Identify which cell holds the provided text, then report its (x, y) central coordinate. 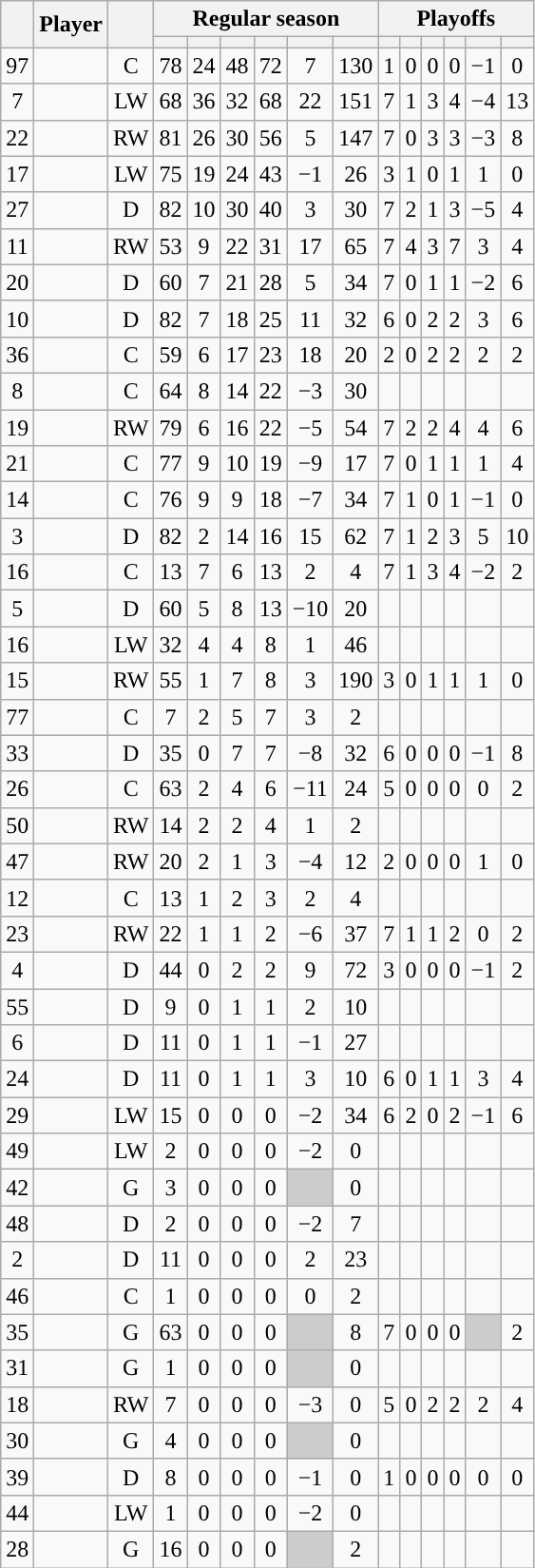
Player (71, 25)
−7 (310, 500)
65 (355, 246)
147 (355, 138)
190 (355, 681)
25 (270, 319)
43 (270, 174)
−8 (310, 753)
−10 (310, 609)
40 (270, 210)
39 (17, 1477)
54 (355, 427)
−6 (310, 934)
130 (355, 66)
76 (171, 500)
50 (17, 825)
62 (355, 536)
49 (17, 1152)
Playoffs (456, 19)
42 (17, 1188)
64 (171, 391)
97 (17, 66)
151 (355, 102)
−11 (310, 789)
59 (171, 355)
81 (171, 138)
56 (270, 138)
79 (171, 427)
75 (171, 174)
78 (171, 66)
47 (17, 861)
Regular season (266, 19)
33 (17, 753)
29 (17, 1115)
37 (355, 934)
−9 (310, 464)
53 (171, 246)
